Pinpoint the cell where the given text exists, returning its (x, y) midpoint coordinate. 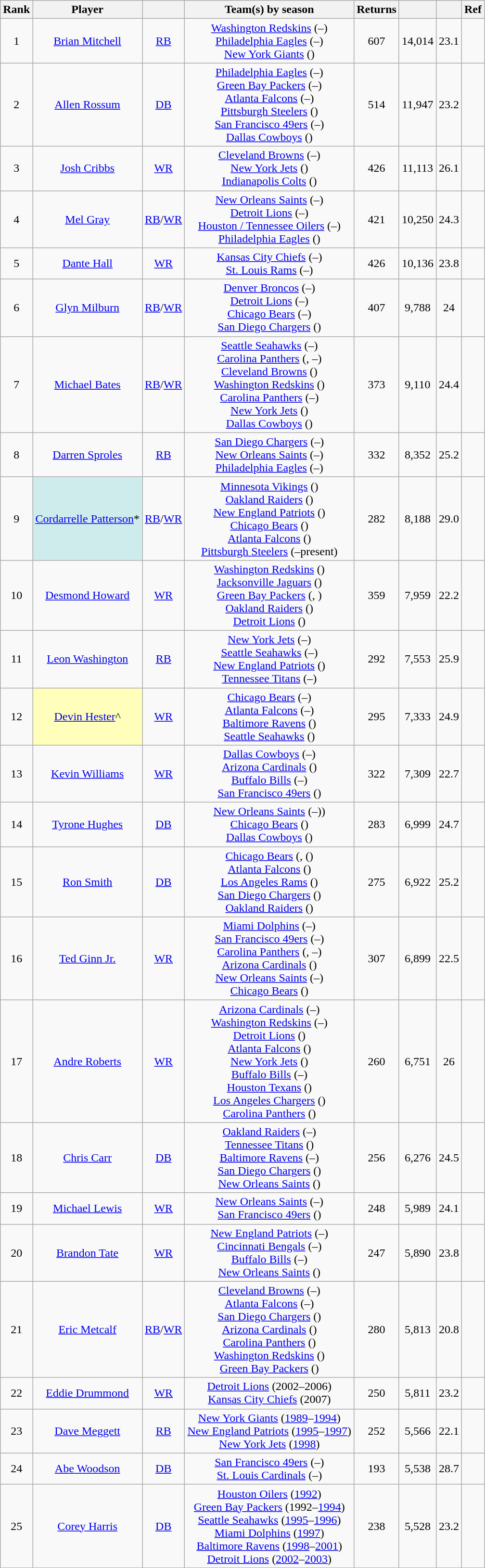
248 (377, 1209)
Philadelphia Eagles (–)Green Bay Packers (–)Atlanta Falcons (–)Pittsburgh Steelers ()San Francisco 49ers (–)Dallas Cowboys () (269, 105)
8,188 (418, 519)
14 (16, 825)
Mel Gray (88, 219)
19 (16, 1209)
260 (377, 1061)
6,922 (418, 882)
11,113 (418, 168)
Michael Bates (88, 384)
1 (16, 41)
26 (448, 1061)
Glyn Milburn (88, 308)
New York Jets (–)Seattle Seahawks (–)New England Patriots ()Tennessee Titans (–) (269, 659)
24.5 (448, 1158)
9,788 (418, 308)
Leon Washington (88, 659)
193 (377, 1468)
6,276 (418, 1158)
20 (16, 1253)
23.1 (448, 41)
25.9 (448, 659)
307 (377, 958)
Brandon Tate (88, 1253)
10,250 (418, 219)
Tyrone Hughes (88, 825)
Kevin Williams (88, 774)
Kansas City Chiefs (–)St. Louis Rams (–) (269, 264)
Denver Broncos (–)Detroit Lions (–)Chicago Bears (–)San Diego Chargers () (269, 308)
New Orleans Saints (–))Chicago Bears ()Dallas Cowboys () (269, 825)
Brian Mitchell (88, 41)
New Orleans Saints (–)San Francisco 49ers () (269, 1209)
Ron Smith (88, 882)
22.5 (448, 958)
Michael Lewis (88, 1209)
7,959 (418, 595)
Darren Sproles (88, 455)
New York Giants (1989–1994)New England Patriots (1995–1997)New York Jets (1998) (269, 1431)
Oakland Raiders (–)Tennessee Titans ()Baltimore Ravens (–)San Diego Chargers ()New Orleans Saints () (269, 1158)
14,014 (418, 41)
275 (377, 882)
22.2 (448, 595)
282 (377, 519)
8,352 (418, 455)
2 (16, 105)
8 (16, 455)
7,309 (418, 774)
Team(s) by season (269, 10)
Dallas Cowboys (–)Arizona Cardinals ()Buffalo Bills (–)San Francisco 49ers () (269, 774)
9 (16, 519)
295 (377, 717)
24.4 (448, 384)
5,811 (418, 1393)
Seattle Seahawks (–)Carolina Panthers (, –)Cleveland Browns ()Washington Redskins ()Carolina Panthers (–)New York Jets ()Dallas Cowboys () (269, 384)
San Francisco 49ers (–)St. Louis Cardinals (–) (269, 1468)
5 (16, 264)
5,538 (418, 1468)
13 (16, 774)
22 (16, 1393)
6,899 (418, 958)
607 (377, 41)
322 (377, 774)
Chris Carr (88, 1158)
Andre Roberts (88, 1061)
Ted Ginn Jr. (88, 958)
Rank (16, 10)
3 (16, 168)
332 (377, 455)
Dave Meggett (88, 1431)
San Diego Chargers (–)New Orleans Saints (–)Philadelphia Eagles (–) (269, 455)
28.7 (448, 1468)
21 (16, 1329)
24.7 (448, 825)
9,110 (418, 384)
7 (16, 384)
Eric Metcalf (88, 1329)
17 (16, 1061)
292 (377, 659)
Devin Hester^ (88, 717)
10,136 (418, 264)
26.1 (448, 168)
Ref (472, 10)
Allen Rossum (88, 105)
Cordarrelle Patterson* (88, 519)
10 (16, 595)
Desmond Howard (88, 595)
24.1 (448, 1209)
11 (16, 659)
5,989 (418, 1209)
Miami Dolphins (–)San Francisco 49ers (–)Carolina Panthers (, –)Arizona Cardinals ()New Orleans Saints (–)Chicago Bears () (269, 958)
Corey Harris (88, 1526)
15 (16, 882)
Returns (377, 10)
11,947 (418, 105)
359 (377, 595)
7,333 (418, 717)
6 (16, 308)
7,553 (418, 659)
238 (377, 1526)
22.1 (448, 1431)
20.8 (448, 1329)
Cleveland Browns (–)New York Jets ()Indianapolis Colts () (269, 168)
Washington Redskins (–)Philadelphia Eagles (–) New York Giants () (269, 41)
Minnesota Vikings ()Oakland Raiders ()New England Patriots ()Chicago Bears ()Atlanta Falcons ()Pittsburgh Steelers (–present) (269, 519)
Detroit Lions (2002–2006)Kansas City Chiefs (2007) (269, 1393)
22.7 (448, 774)
16 (16, 958)
24.3 (448, 219)
29.0 (448, 519)
Washington Redskins ()Jacksonville Jaguars ()Green Bay Packers (, )Oakland Raiders ()Detroit Lions () (269, 595)
4 (16, 219)
23 (16, 1431)
421 (377, 219)
250 (377, 1393)
Chicago Bears (–)Atlanta Falcons (–)Baltimore Ravens ()Seattle Seahawks () (269, 717)
New England Patriots (–)Cincinnati Bengals (–)Buffalo Bills (–)New Orleans Saints () (269, 1253)
256 (377, 1158)
New Orleans Saints (–)Detroit Lions (–)Houston / Tennessee Oilers (–)Philadelphia Eagles () (269, 219)
252 (377, 1431)
373 (377, 384)
Dante Hall (88, 264)
Eddie Drummond (88, 1393)
280 (377, 1329)
5,890 (418, 1253)
24.9 (448, 717)
514 (377, 105)
25 (16, 1526)
18 (16, 1158)
247 (377, 1253)
6,751 (418, 1061)
Cleveland Browns (–)Atlanta Falcons (–)San Diego Chargers ()Arizona Cardinals ()Carolina Panthers ()Washington Redskins ()Green Bay Packers () (269, 1329)
Josh Cribbs (88, 168)
5,528 (418, 1526)
283 (377, 825)
407 (377, 308)
12 (16, 717)
6,999 (418, 825)
5,566 (418, 1431)
Chicago Bears (, ()Atlanta Falcons ()Los Angeles Rams ()San Diego Chargers ()Oakland Raiders () (269, 882)
Abe Woodson (88, 1468)
5,813 (418, 1329)
Player (88, 10)
